Identify which cell holds the provided text, then report its (X, Y) central coordinate. 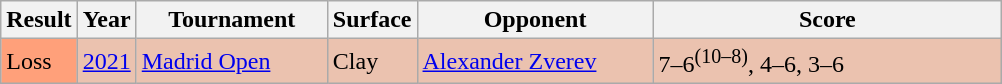
Alexander Zverev (535, 62)
Surface (372, 20)
7–6(10–8), 4–6, 3–6 (828, 62)
Madrid Open (232, 62)
Clay (372, 62)
Opponent (535, 20)
Loss (39, 62)
Year (106, 20)
Result (39, 20)
Tournament (232, 20)
2021 (106, 62)
Score (828, 20)
